Search for the cell housing the specified text and yield its [x, y] center coordinate. 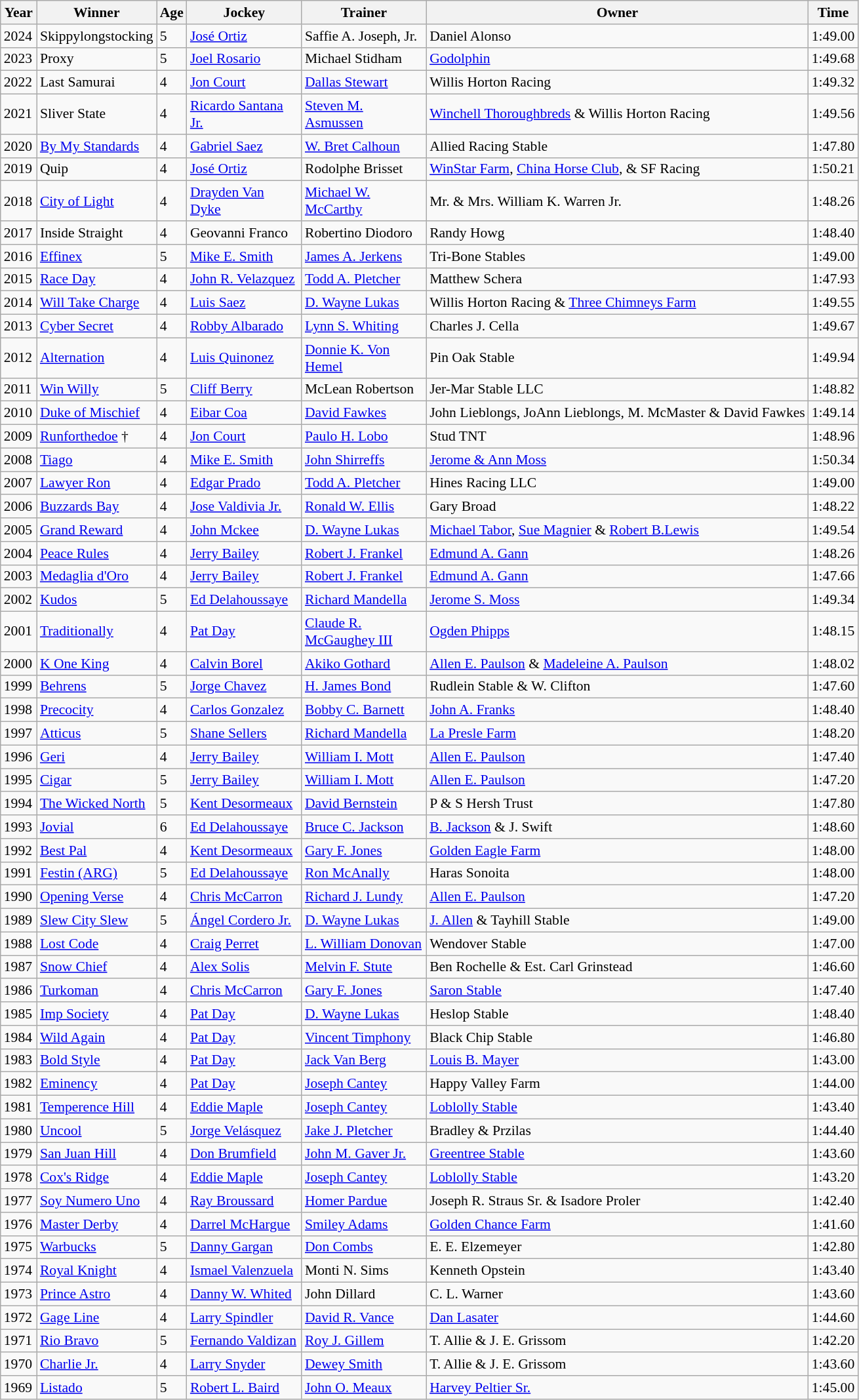
1:49.94 [833, 358]
Proxy [97, 59]
W. Bret Calhoun [364, 146]
John Lieblongs, JoAnn Lieblongs, M. McMaster & David Fawkes [618, 413]
Skippylongstocking [97, 36]
2024 [18, 36]
Quip [97, 169]
Mr. & Mrs. William K. Warren Jr. [618, 201]
1:42.40 [833, 1201]
2018 [18, 201]
1995 [18, 780]
2019 [18, 169]
Cox's Ridge [97, 1178]
1:42.20 [833, 1341]
Effinex [97, 256]
1:50.34 [833, 460]
Lynn S. Whiting [364, 327]
Michael Stidham [364, 59]
1985 [18, 1014]
Time [833, 12]
Haras Sonoita [618, 873]
La Presle Farm [618, 734]
Smiley Adams [364, 1224]
Listado [97, 1388]
Godolphin [618, 59]
2000 [18, 664]
Ángel Cordero Jr. [244, 921]
Turkoman [97, 991]
1:49.68 [833, 59]
1:49.32 [833, 83]
Gabriel Saez [244, 146]
Allied Racing Stable [618, 146]
1:47.60 [833, 687]
B. Jackson & J. Swift [618, 827]
Bobby C. Barnett [364, 710]
Robertino Diodoro [364, 233]
2020 [18, 146]
Duke of Mischief [97, 413]
Warbucks [97, 1247]
Richard J. Lundy [364, 897]
Uncool [97, 1130]
Larry Spindler [244, 1317]
Louis B. Mayer [618, 1060]
David Bernstein [364, 804]
1996 [18, 757]
Robert L. Baird [244, 1388]
2003 [18, 576]
2004 [18, 553]
2002 [18, 600]
John Shirreffs [364, 460]
2021 [18, 114]
1992 [18, 850]
Jose Valdivia Jr. [244, 507]
Danny W. Whited [244, 1294]
Last Samurai [97, 83]
2017 [18, 233]
Behrens [97, 687]
Jovial [97, 827]
1973 [18, 1294]
Drayden Van Dyke [244, 201]
Ron McAnally [364, 873]
Grand Reward [97, 530]
Snow Chief [97, 967]
Homer Pardue [364, 1201]
1994 [18, 804]
1:43.20 [833, 1178]
Soy Numero Uno [97, 1201]
2016 [18, 256]
Luis Quinonez [244, 358]
Slew City Slew [97, 921]
San Juan Hill [97, 1154]
1983 [18, 1060]
Master Derby [97, 1224]
Saron Stable [618, 991]
1:43.00 [833, 1060]
1981 [18, 1108]
1970 [18, 1365]
Edgar Prado [244, 483]
Kudos [97, 600]
The Wicked North [97, 804]
Paulo H. Lobo [364, 437]
1:49.55 [833, 303]
Ben Rochelle & Est. Carl Grinstead [618, 967]
Michael Tabor, Sue Magnier & Robert B.Lewis [618, 530]
1972 [18, 1317]
1:47.00 [833, 944]
John R. Velazquez [244, 279]
1:48.20 [833, 734]
Jake J. Pletcher [364, 1130]
Race Day [97, 279]
Jerome & Ann Moss [618, 460]
Jockey [244, 12]
1976 [18, 1224]
2007 [18, 483]
John M. Gaver Jr. [364, 1154]
1988 [18, 944]
Vincent Timphony [364, 1037]
Runforthedoe † [97, 437]
1977 [18, 1201]
John Dillard [364, 1294]
1:48.60 [833, 827]
1:47.93 [833, 279]
1969 [18, 1388]
Charles J. Cella [618, 327]
1:48.02 [833, 664]
Cliff Berry [244, 390]
Danny Gargan [244, 1247]
1986 [18, 991]
Randy Howg [618, 233]
James A. Jerkens [364, 256]
1:46.80 [833, 1037]
Jer-Mar Stable LLC [618, 390]
Joseph R. Straus Sr. & Isadore Proler [618, 1201]
H. James Bond [364, 687]
Happy Valley Farm [618, 1084]
Hines Racing LLC [618, 483]
1:48.22 [833, 507]
Age [172, 12]
1:49.67 [833, 327]
Rodolphe Brisset [364, 169]
Melvin F. Stute [364, 967]
Saffie A. Joseph, Jr. [364, 36]
1993 [18, 827]
Fernando Valdizan [244, 1341]
Eibar Coa [244, 413]
2006 [18, 507]
1:42.80 [833, 1247]
Greentree Stable [618, 1154]
Michael W. McCarthy [364, 201]
Geovanni Franco [244, 233]
Trainer [364, 12]
John A. Franks [618, 710]
Royal Knight [97, 1271]
Winchell Thoroughbreds & Willis Horton Racing [618, 114]
Precocity [97, 710]
Medaglia d'Oro [97, 576]
Ogden Phipps [618, 632]
Cigar [97, 780]
Robby Albarado [244, 327]
1:45.00 [833, 1388]
1:49.54 [833, 530]
2009 [18, 437]
Shane Sellers [244, 734]
2005 [18, 530]
Dallas Stewart [364, 83]
1:48.82 [833, 390]
1:49.56 [833, 114]
Jorge Chavez [244, 687]
J. Allen & Tayhill Stable [618, 921]
Owner [618, 12]
Steven M. Asmussen [364, 114]
K One King [97, 664]
1:49.14 [833, 413]
1982 [18, 1084]
Bradley & Przilas [618, 1130]
Kenneth Opstein [618, 1271]
Monti N. Sims [364, 1271]
E. E. Elzemeyer [618, 1247]
1999 [18, 687]
Donnie K. Von Hemel [364, 358]
Buzzards Bay [97, 507]
2014 [18, 303]
Bold Style [97, 1060]
1971 [18, 1341]
1979 [18, 1154]
Imp Society [97, 1014]
Joel Rosario [244, 59]
1:49.34 [833, 600]
Peace Rules [97, 553]
City of Light [97, 201]
Will Take Charge [97, 303]
Geri [97, 757]
Matthew Schera [618, 279]
Alternation [97, 358]
Don Combs [364, 1247]
Lawyer Ron [97, 483]
Lost Code [97, 944]
2013 [18, 327]
Jorge Velásquez [244, 1130]
2015 [18, 279]
Carlos Gonzalez [244, 710]
Jerome S. Moss [618, 600]
1990 [18, 897]
1:48.15 [833, 632]
Golden Eagle Farm [618, 850]
Ray Broussard [244, 1201]
1:44.60 [833, 1317]
Allen E. Paulson & Madeleine A. Paulson [618, 664]
Heslop Stable [618, 1014]
2012 [18, 358]
2008 [18, 460]
1980 [18, 1130]
Black Chip Stable [618, 1037]
Festin (ARG) [97, 873]
Tiago [97, 460]
1998 [18, 710]
1991 [18, 873]
1:48.96 [833, 437]
John O. Meaux [364, 1388]
1975 [18, 1247]
Cyber Secret [97, 327]
Charlie Jr. [97, 1365]
2023 [18, 59]
John Mckee [244, 530]
Craig Perret [244, 944]
Sliver State [97, 114]
Ismael Valenzuela [244, 1271]
Ronald W. Ellis [364, 507]
Wendover Stable [618, 944]
Inside Straight [97, 233]
Ricardo Santana Jr. [244, 114]
Stud TNT [618, 437]
Gage Line [97, 1317]
Akiko Gothard [364, 664]
Willis Horton Racing [618, 83]
1984 [18, 1037]
2001 [18, 632]
1989 [18, 921]
David Fawkes [364, 413]
Bruce C. Jackson [364, 827]
Don Brumfield [244, 1154]
Golden Chance Farm [618, 1224]
Dan Lasater [618, 1317]
Wild Again [97, 1037]
McLean Robertson [364, 390]
Eminency [97, 1084]
Prince Astro [97, 1294]
Claude R. McGaughey III [364, 632]
1987 [18, 967]
Jack Van Berg [364, 1060]
1:41.60 [833, 1224]
1:46.60 [833, 967]
Gary Broad [618, 507]
Best Pal [97, 850]
Dewey Smith [364, 1365]
Larry Snyder [244, 1365]
WinStar Farm, China Horse Club, & SF Racing [618, 169]
P & S Hersh Trust [618, 804]
1974 [18, 1271]
Year [18, 12]
Traditionally [97, 632]
1:50.21 [833, 169]
Atticus [97, 734]
By My Standards [97, 146]
David R. Vance [364, 1317]
Win Willy [97, 390]
6 [172, 827]
Temperence Hill [97, 1108]
Luis Saez [244, 303]
1978 [18, 1178]
Willis Horton Racing & Three Chimneys Farm [618, 303]
Winner [97, 12]
2022 [18, 83]
Harvey Peltier Sr. [618, 1388]
Daniel Alonso [618, 36]
2010 [18, 413]
Calvin Borel [244, 664]
C. L. Warner [618, 1294]
2011 [18, 390]
Roy J. Gillem [364, 1341]
Rudlein Stable & W. Clifton [618, 687]
Tri-Bone Stables [618, 256]
Alex Solis [244, 967]
1:47.66 [833, 576]
L. William Donovan [364, 944]
Pin Oak Stable [618, 358]
Darrel McHargue [244, 1224]
Opening Verse [97, 897]
1997 [18, 734]
1:44.40 [833, 1130]
1:44.00 [833, 1084]
Rio Bravo [97, 1341]
